Locate the cell with the specified text and output its [x, y] center coordinate. 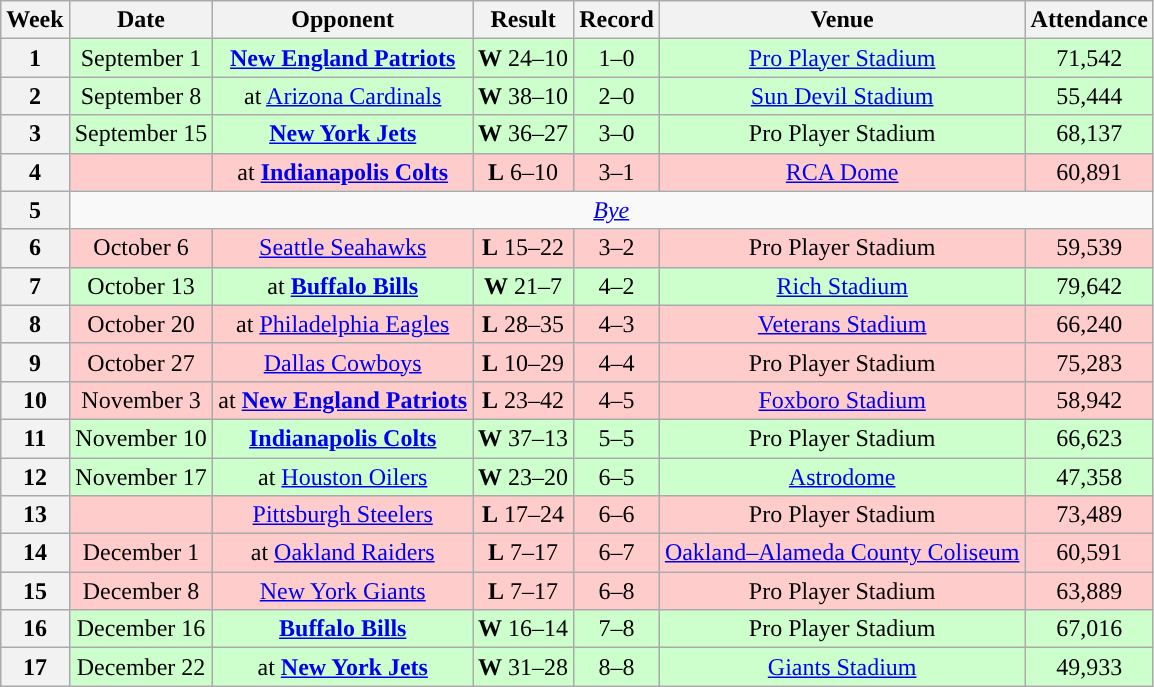
6 [35, 248]
W 24–10 [524, 58]
New York Jets [343, 134]
November 3 [141, 400]
60,591 [1089, 553]
17 [35, 667]
73,489 [1089, 515]
16 [35, 629]
14 [35, 553]
Rich Stadium [842, 286]
8 [35, 324]
November 17 [141, 477]
3–1 [617, 172]
10 [35, 400]
Venue [842, 20]
W 16–14 [524, 629]
Date [141, 20]
67,016 [1089, 629]
at Indianapolis Colts [343, 172]
September 15 [141, 134]
47,358 [1089, 477]
September 8 [141, 96]
October 13 [141, 286]
6–5 [617, 477]
at Oakland Raiders [343, 553]
60,891 [1089, 172]
4–4 [617, 362]
December 8 [141, 591]
75,283 [1089, 362]
October 6 [141, 248]
W 37–13 [524, 438]
W 23–20 [524, 477]
12 [35, 477]
5–5 [617, 438]
55,444 [1089, 96]
Opponent [343, 20]
58,942 [1089, 400]
68,137 [1089, 134]
66,623 [1089, 438]
W 21–7 [524, 286]
Oakland–Alameda County Coliseum [842, 553]
October 27 [141, 362]
49,933 [1089, 667]
Astrodome [842, 477]
L 17–24 [524, 515]
1 [35, 58]
2 [35, 96]
4 [35, 172]
Attendance [1089, 20]
2–0 [617, 96]
Foxboro Stadium [842, 400]
Record [617, 20]
5 [35, 210]
3–0 [617, 134]
6–7 [617, 553]
15 [35, 591]
Indianapolis Colts [343, 438]
9 [35, 362]
New York Giants [343, 591]
4–2 [617, 286]
13 [35, 515]
71,542 [1089, 58]
63,889 [1089, 591]
L 15–22 [524, 248]
November 10 [141, 438]
December 1 [141, 553]
3 [35, 134]
Dallas Cowboys [343, 362]
Bye [611, 210]
6–8 [617, 591]
Sun Devil Stadium [842, 96]
79,642 [1089, 286]
1–0 [617, 58]
W 38–10 [524, 96]
Pittsburgh Steelers [343, 515]
Week [35, 20]
7–8 [617, 629]
66,240 [1089, 324]
Veterans Stadium [842, 324]
September 1 [141, 58]
at Philadelphia Eagles [343, 324]
L 23–42 [524, 400]
at Arizona Cardinals [343, 96]
W 31–28 [524, 667]
59,539 [1089, 248]
L 6–10 [524, 172]
6–6 [617, 515]
L 28–35 [524, 324]
L 10–29 [524, 362]
11 [35, 438]
Result [524, 20]
4–3 [617, 324]
W 36–27 [524, 134]
7 [35, 286]
New England Patriots [343, 58]
at Houston Oilers [343, 477]
Buffalo Bills [343, 629]
RCA Dome [842, 172]
at New England Patriots [343, 400]
at New York Jets [343, 667]
8–8 [617, 667]
December 22 [141, 667]
4–5 [617, 400]
October 20 [141, 324]
at Buffalo Bills [343, 286]
December 16 [141, 629]
Giants Stadium [842, 667]
Seattle Seahawks [343, 248]
3–2 [617, 248]
